Search for the cell housing the specified text and yield its [X, Y] center coordinate. 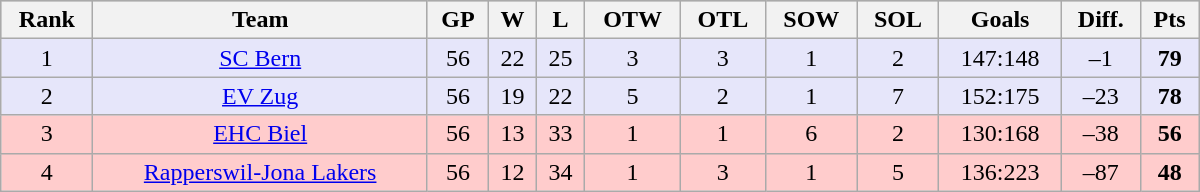
Diff. [1101, 20]
Pts [1170, 20]
W [512, 20]
152:175 [1000, 96]
–38 [1101, 134]
7 [898, 96]
Team [260, 20]
L [561, 20]
6 [811, 134]
136:223 [1000, 172]
SOL [898, 20]
–87 [1101, 172]
13 [512, 134]
–23 [1101, 96]
78 [1170, 96]
Rank [47, 20]
48 [1170, 172]
147:148 [1000, 58]
25 [561, 58]
SC Bern [260, 58]
19 [512, 96]
OTW [633, 20]
34 [561, 172]
–1 [1101, 58]
4 [47, 172]
SOW [811, 20]
Goals [1000, 20]
EV Zug [260, 96]
33 [561, 134]
Rapperswil-Jona Lakers [260, 172]
GP [458, 20]
130:168 [1000, 134]
79 [1170, 58]
OTL [722, 20]
EHC Biel [260, 134]
12 [512, 172]
